Scan for the cell matching the given text and deliver its [x, y] coordinate at center. 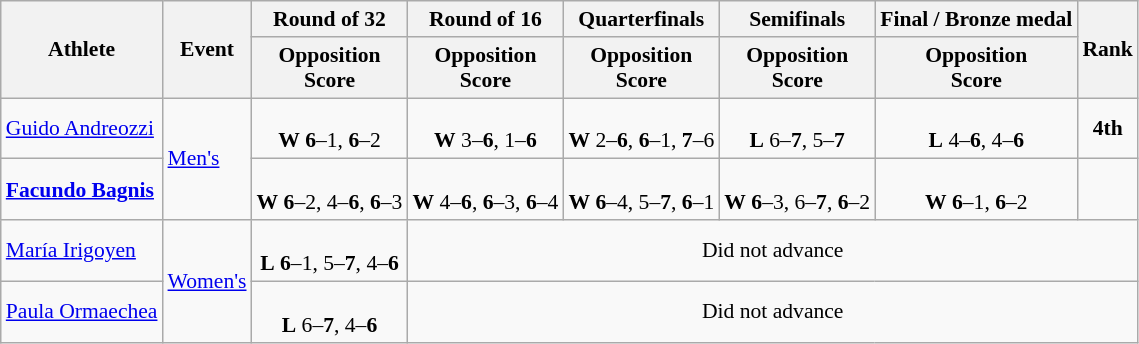
W 6–4, 5–7, 6–1 [641, 190]
L 6–1, 5–7, 4–6 [330, 250]
Round of 16 [485, 19]
Quarterfinals [641, 19]
Facundo Bagnis [82, 190]
Event [208, 50]
L 4–6, 4–6 [976, 128]
W 6–3, 6–7, 6–2 [797, 190]
Round of 32 [330, 19]
L 6–7, 4–6 [330, 312]
4th [1108, 128]
Women's [208, 281]
Guido Andreozzi [82, 128]
W 6–2, 4–6, 6–3 [330, 190]
Athlete [82, 50]
Men's [208, 159]
W 2–6, 6–1, 7–6 [641, 128]
Paula Ormaechea [82, 312]
W 4–6, 6–3, 6–4 [485, 190]
Semifinals [797, 19]
María Irigoyen [82, 250]
W 3–6, 1–6 [485, 128]
L 6–7, 5–7 [797, 128]
Final / Bronze medal [976, 19]
Rank [1108, 50]
